Identify which cell holds the provided text, then report its [X, Y] central coordinate. 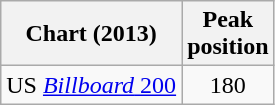
Chart (2013) [92, 34]
180 [228, 85]
US Billboard 200 [92, 85]
Peakposition [228, 34]
